Output the [x, y] coordinate of the center of the cell containing the given text.  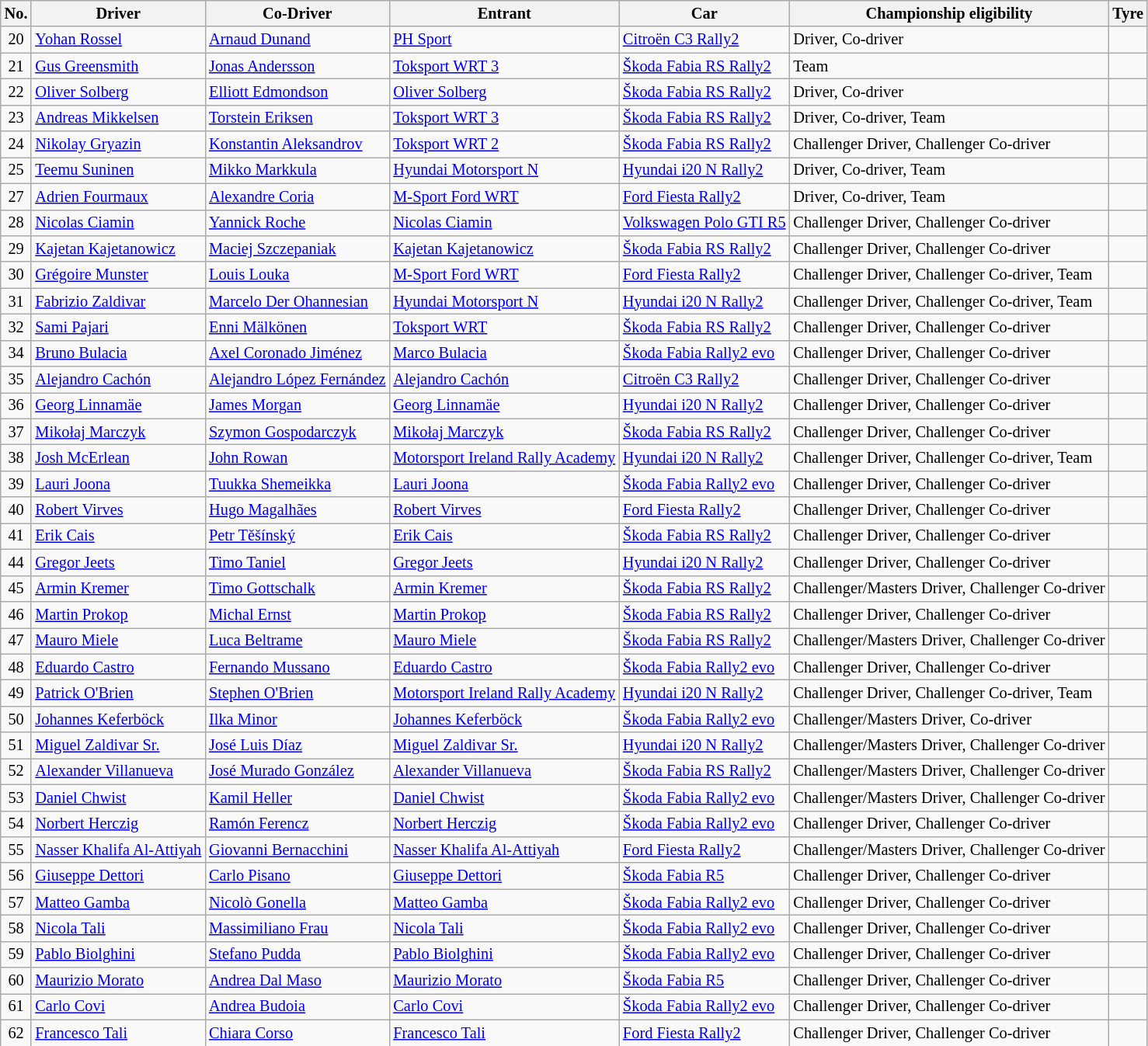
31 [16, 301]
20 [16, 40]
Timo Taniel [297, 562]
49 [16, 693]
23 [16, 118]
44 [16, 562]
47 [16, 641]
Fernando Mussano [297, 667]
58 [16, 928]
Gus Greensmith [118, 66]
Andrea Budoia [297, 1006]
53 [16, 798]
48 [16, 667]
Stephen O'Brien [297, 693]
22 [16, 92]
Jonas Andersson [297, 66]
Axel Coronado Jiménez [297, 353]
39 [16, 484]
Andrea Dal Maso [297, 981]
Teemu Suninen [118, 170]
Nicolò Gonella [297, 902]
Toksport WRT [504, 327]
Michal Ernst [297, 614]
32 [16, 327]
Co-Driver [297, 13]
50 [16, 719]
46 [16, 614]
Alexandre Coria [297, 196]
Petr Těšínský [297, 536]
Yannick Roche [297, 223]
Yohan Rossel [118, 40]
Mikko Markkula [297, 170]
Massimiliano Frau [297, 928]
27 [16, 196]
Championship eligibility [949, 13]
Torstein Eriksen [297, 118]
21 [16, 66]
60 [16, 981]
34 [16, 353]
Tuukka Shemeikka [297, 484]
Marcelo Der Ohannesian [297, 301]
Volkswagen Polo GTI R5 [704, 223]
John Rowan [297, 457]
Stefano Pudda [297, 954]
PH Sport [504, 40]
35 [16, 380]
Grégoire Munster [118, 275]
40 [16, 510]
Luca Beltrame [297, 641]
Tyre [1128, 13]
Patrick O'Brien [118, 693]
36 [16, 405]
Fabrizio Zaldivar [118, 301]
62 [16, 1033]
Timo Gottschalk [297, 589]
25 [16, 170]
61 [16, 1006]
Car [704, 13]
Bruno Bulacia [118, 353]
Team [949, 66]
Toksport WRT 2 [504, 144]
No. [16, 13]
Adrien Fourmaux [118, 196]
Arnaud Dunand [297, 40]
30 [16, 275]
Alejandro López Fernández [297, 380]
Ilka Minor [297, 719]
59 [16, 954]
41 [16, 536]
54 [16, 824]
Nikolay Gryazin [118, 144]
James Morgan [297, 405]
24 [16, 144]
Marco Bulacia [504, 353]
Andreas Mikkelsen [118, 118]
38 [16, 457]
Josh McErlean [118, 457]
Sami Pajari [118, 327]
51 [16, 745]
45 [16, 589]
Elliott Edmondson [297, 92]
57 [16, 902]
Kamil Heller [297, 798]
Szymon Gospodarczyk [297, 432]
29 [16, 248]
37 [16, 432]
28 [16, 223]
Entrant [504, 13]
Louis Louka [297, 275]
José Luis Díaz [297, 745]
Enni Mälkönen [297, 327]
José Murado González [297, 771]
Carlo Pisano [297, 876]
55 [16, 850]
Maciej Szczepaniak [297, 248]
Giovanni Bernacchini [297, 850]
52 [16, 771]
Driver [118, 13]
Challenger/Masters Driver, Co-driver [949, 719]
Hugo Magalhães [297, 510]
Chiara Corso [297, 1033]
56 [16, 876]
Ramón Ferencz [297, 824]
Konstantin Aleksandrov [297, 144]
